Detect which cell encompasses the target text, then output its [X, Y] center coordinate. 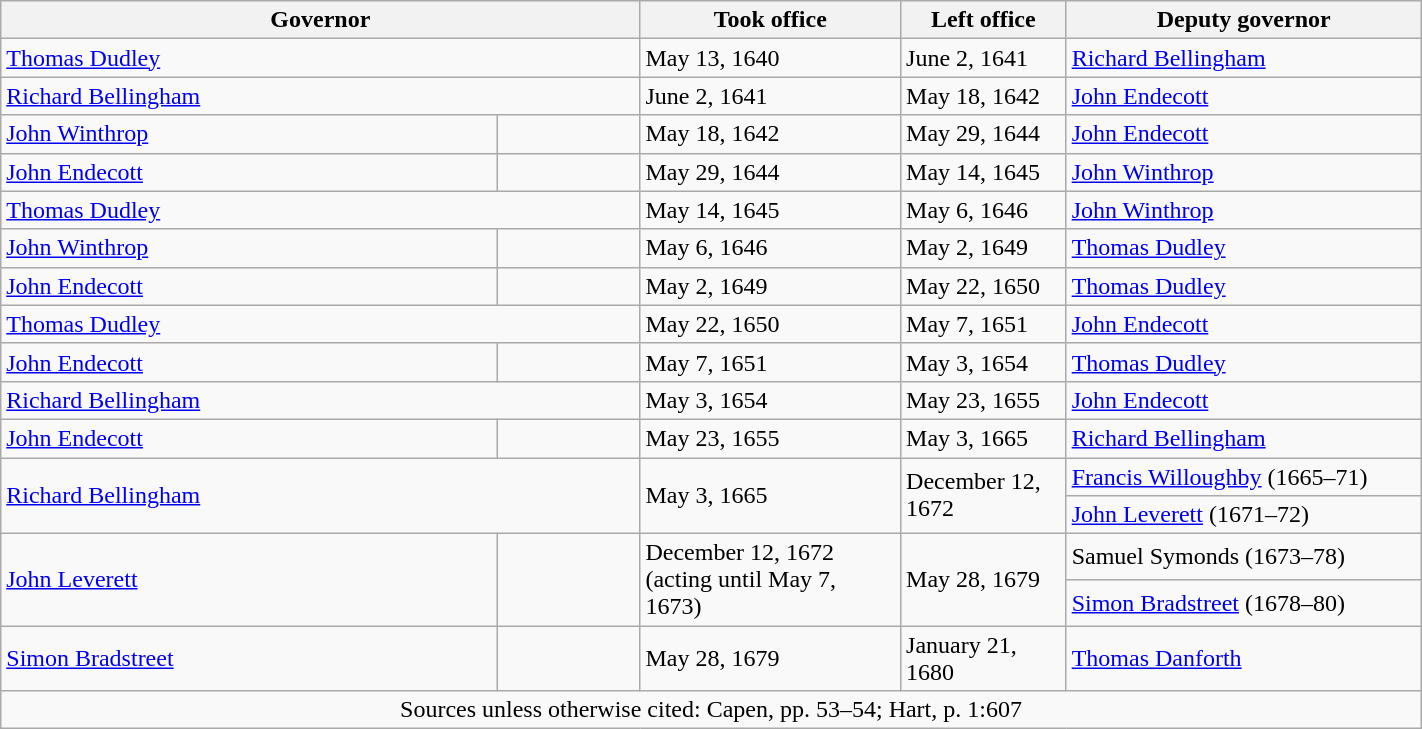
Samuel Symonds (1673–78) [1244, 557]
Simon Bradstreet [250, 658]
May 13, 1640 [770, 58]
Simon Bradstreet (1678–80) [1244, 603]
John Leverett (1671–72) [1244, 515]
Sources unless otherwise cited: Capen, pp. 53–54; Hart, p. 1:607 [711, 710]
December 12, 1672 [984, 496]
January 21, 1680 [984, 658]
Governor [320, 20]
Left office [984, 20]
December 12, 1672 (acting until May 7, 1673) [770, 580]
Thomas Danforth [1244, 658]
Francis Willoughby (1665–71) [1244, 477]
Deputy governor [1244, 20]
John Leverett [250, 580]
Took office [770, 20]
